Scan for the cell matching the given text and deliver its (X, Y) coordinate at center. 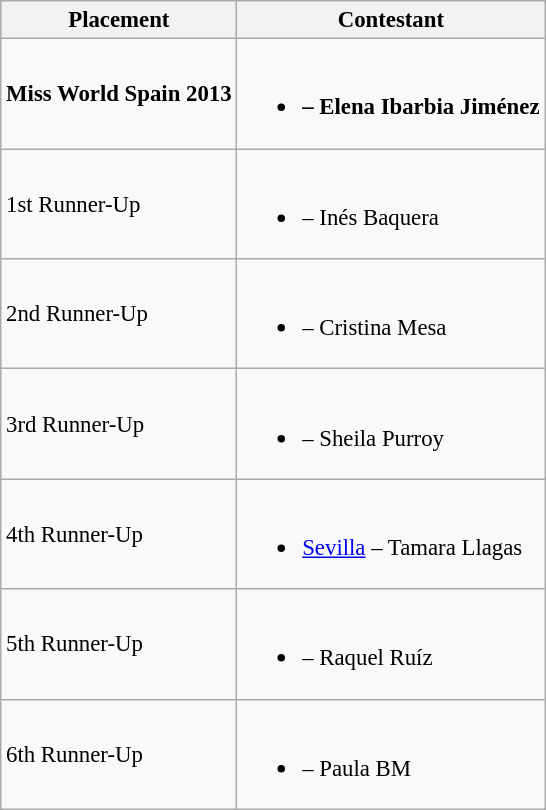
Sevilla – Tamara Llagas (391, 534)
5th Runner-Up (119, 644)
– Raquel Ruíz (391, 644)
Contestant (391, 20)
2nd Runner-Up (119, 314)
– Paula BM (391, 754)
– Inés Baquera (391, 204)
4th Runner-Up (119, 534)
– Elena Ibarbia Jiménez (391, 94)
3rd Runner-Up (119, 424)
6th Runner-Up (119, 754)
– Cristina Mesa (391, 314)
Placement (119, 20)
1st Runner-Up (119, 204)
Miss World Spain 2013 (119, 94)
– Sheila Purroy (391, 424)
